From the cell containing the given text, extract its center point as (X, Y) coordinate. 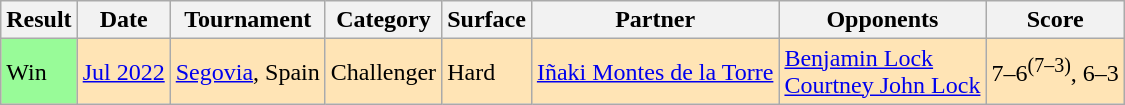
Iñaki Montes de la Torre (655, 72)
Date (124, 20)
Result (39, 20)
Tournament (248, 20)
Jul 2022 (124, 72)
7–6(7–3), 6–3 (1055, 72)
Score (1055, 20)
Benjamin Lock Courtney John Lock (882, 72)
Hard (487, 72)
Win (39, 72)
Category (383, 20)
Segovia, Spain (248, 72)
Partner (655, 20)
Opponents (882, 20)
Challenger (383, 72)
Surface (487, 20)
